Pinpoint the cell where the given text exists, returning its (X, Y) midpoint coordinate. 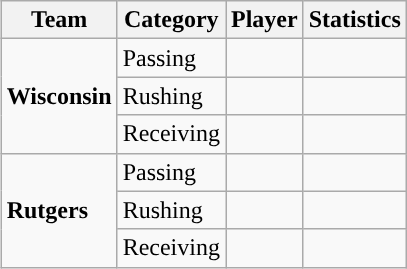
Category (171, 20)
Rutgers (59, 210)
Team (59, 20)
Statistics (354, 20)
Wisconsin (59, 96)
Player (265, 20)
